Extract the [X, Y] coordinate from the center of the cell holding the provided text.  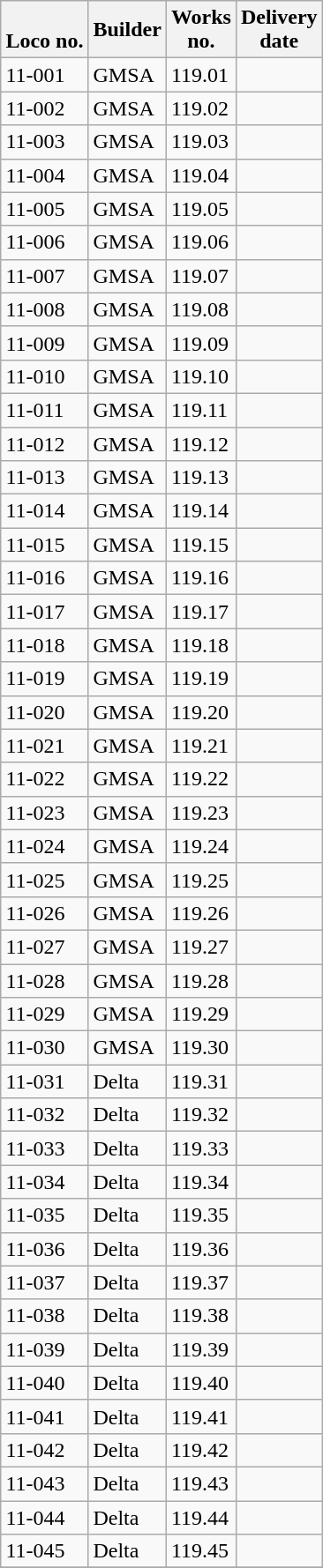
11-027 [44, 947]
11-006 [44, 242]
11-034 [44, 1182]
119.39 [201, 1349]
119.13 [201, 478]
11-033 [44, 1148]
119.10 [201, 376]
11-018 [44, 645]
119.27 [201, 947]
11-020 [44, 712]
11-035 [44, 1215]
11-011 [44, 410]
119.06 [201, 242]
119.08 [201, 309]
119.15 [201, 545]
11-028 [44, 981]
119.29 [201, 1014]
11-012 [44, 443]
119.18 [201, 645]
119.11 [201, 410]
119.19 [201, 679]
11-003 [44, 142]
11-009 [44, 343]
119.25 [201, 880]
119.17 [201, 612]
119.32 [201, 1115]
11-014 [44, 511]
11-036 [44, 1249]
119.09 [201, 343]
Loco no. [44, 30]
119.21 [201, 746]
119.42 [201, 1450]
119.20 [201, 712]
11-040 [44, 1383]
119.22 [201, 779]
119.02 [201, 108]
11-021 [44, 746]
11-010 [44, 376]
119.26 [201, 913]
119.07 [201, 276]
11-030 [44, 1048]
11-025 [44, 880]
11-032 [44, 1115]
119.14 [201, 511]
11-022 [44, 779]
119.43 [201, 1483]
11-004 [44, 175]
119.41 [201, 1416]
Builder [127, 30]
119.44 [201, 1517]
119.35 [201, 1215]
11-023 [44, 813]
Worksno. [201, 30]
11-008 [44, 309]
119.23 [201, 813]
119.36 [201, 1249]
119.40 [201, 1383]
119.01 [201, 75]
119.34 [201, 1182]
Deliverydate [279, 30]
119.31 [201, 1081]
119.30 [201, 1048]
11-042 [44, 1450]
11-037 [44, 1282]
119.38 [201, 1316]
11-013 [44, 478]
11-029 [44, 1014]
119.24 [201, 846]
11-044 [44, 1517]
11-019 [44, 679]
119.04 [201, 175]
119.05 [201, 209]
119.37 [201, 1282]
11-007 [44, 276]
11-038 [44, 1316]
11-001 [44, 75]
11-015 [44, 545]
11-017 [44, 612]
119.33 [201, 1148]
11-039 [44, 1349]
119.03 [201, 142]
119.45 [201, 1551]
11-024 [44, 846]
119.28 [201, 981]
11-016 [44, 578]
11-041 [44, 1416]
11-043 [44, 1483]
11-045 [44, 1551]
119.12 [201, 443]
11-031 [44, 1081]
11-026 [44, 913]
11-005 [44, 209]
119.16 [201, 578]
11-002 [44, 108]
